From the cell containing the given text, extract its center point as [x, y] coordinate. 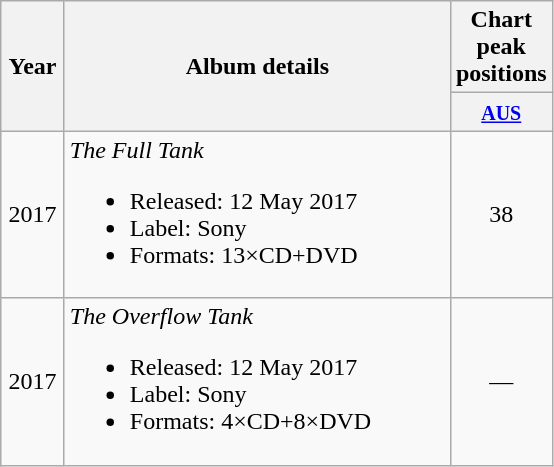
38 [501, 214]
Album details [257, 66]
— [501, 382]
Chart peak positions [501, 47]
Year [33, 66]
AUS [501, 112]
The Full TankReleased: 12 May 2017Label: SonyFormats: 13×CD+DVD [257, 214]
The Overflow TankReleased: 12 May 2017Label: SonyFormats: 4×CD+8×DVD [257, 382]
